Return [x, y] of the center of cell containing provided text 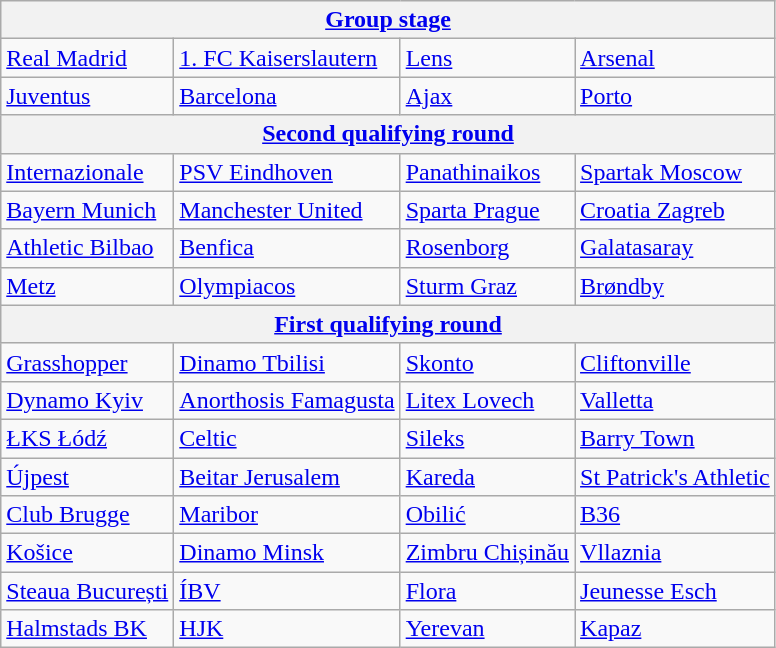
Barcelona [287, 96]
HJK [287, 629]
Sturm Graz [487, 286]
Group stage [388, 20]
First qualifying round [388, 324]
Dinamo Minsk [287, 553]
Dynamo Kyiv [88, 400]
Athletic Bilbao [88, 248]
Újpest [88, 477]
Spartak Moscow [676, 172]
Croatia Zagreb [676, 210]
Steaua București [88, 591]
Bayern Munich [88, 210]
Internazionale [88, 172]
Rosenborg [487, 248]
Arsenal [676, 58]
Cliftonville [676, 362]
Maribor [287, 515]
Real Madrid [88, 58]
Porto [676, 96]
Galatasaray [676, 248]
B36 [676, 515]
ÍBV [287, 591]
Obilić [487, 515]
Skonto [487, 362]
Beitar Jerusalem [287, 477]
Vllaznia [676, 553]
Košice [88, 553]
PSV Eindhoven [287, 172]
Ajax [487, 96]
Second qualifying round [388, 134]
Barry Town [676, 438]
Zimbru Chișinău [487, 553]
Kareda [487, 477]
Dinamo Tbilisi [287, 362]
Flora [487, 591]
Celtic [287, 438]
Sparta Prague [487, 210]
Kapaz [676, 629]
Jeunesse Esch [676, 591]
Club Brugge [88, 515]
Lens [487, 58]
Sileks [487, 438]
Halmstads BK [88, 629]
Yerevan [487, 629]
Juventus [88, 96]
ŁKS Łódź [88, 438]
Litex Lovech [487, 400]
Grasshopper [88, 362]
Olympiacos [287, 286]
Panathinaikos [487, 172]
Benfica [287, 248]
St Patrick's Athletic [676, 477]
Anorthosis Famagusta [287, 400]
Metz [88, 286]
Brøndby [676, 286]
Manchester United [287, 210]
Valletta [676, 400]
1. FC Kaiserslautern [287, 58]
